For the text-containing cell, return its midpoint in [X, Y] coordinate format. 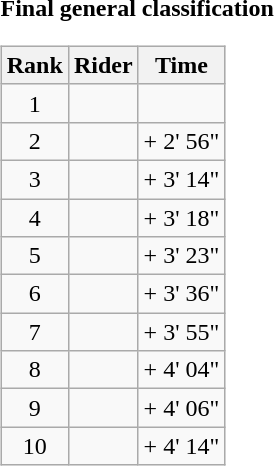
+ 4' 14" [182, 446]
8 [34, 370]
10 [34, 446]
Rider [103, 65]
Time [182, 65]
+ 3' 14" [182, 179]
+ 4' 06" [182, 408]
4 [34, 217]
+ 3' 55" [182, 332]
+ 3' 23" [182, 256]
+ 3' 36" [182, 294]
+ 2' 56" [182, 141]
+ 4' 04" [182, 370]
1 [34, 103]
Rank [34, 65]
3 [34, 179]
7 [34, 332]
+ 3' 18" [182, 217]
9 [34, 408]
2 [34, 141]
5 [34, 256]
6 [34, 294]
